Return (x, y) of the center of cell containing provided text 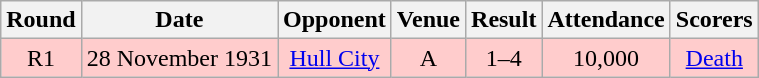
R1 (41, 58)
Result (504, 20)
28 November 1931 (179, 58)
Venue (428, 20)
Round (41, 20)
A (428, 58)
Death (714, 58)
1–4 (504, 58)
Opponent (335, 20)
10,000 (606, 58)
Hull City (335, 58)
Date (179, 20)
Scorers (714, 20)
Attendance (606, 20)
